Search for the cell housing the specified text and yield its (x, y) center coordinate. 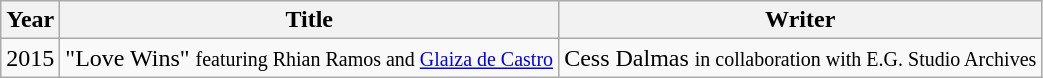
Year (30, 20)
2015 (30, 58)
Title (310, 20)
Writer (800, 20)
Cess Dalmas in collaboration with E.G. Studio Archives (800, 58)
"Love Wins" featuring Rhian Ramos and Glaiza de Castro (310, 58)
